Provide the [X, Y] coordinate of the cell's center where the given text is located.  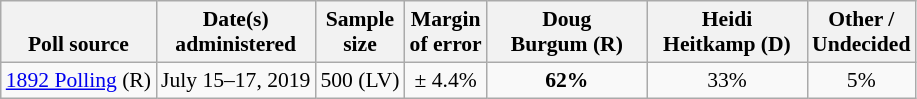
33% [727, 80]
1892 Polling (R) [78, 80]
Date(s)administered [236, 32]
July 15–17, 2019 [236, 80]
Marginof error [446, 32]
500 (LV) [360, 80]
± 4.4% [446, 80]
5% [861, 80]
62% [567, 80]
Other /Undecided [861, 32]
DougBurgum (R) [567, 32]
HeidiHeitkamp (D) [727, 32]
Samplesize [360, 32]
Poll source [78, 32]
